Detect which cell encompasses the target text, then output its (x, y) center coordinate. 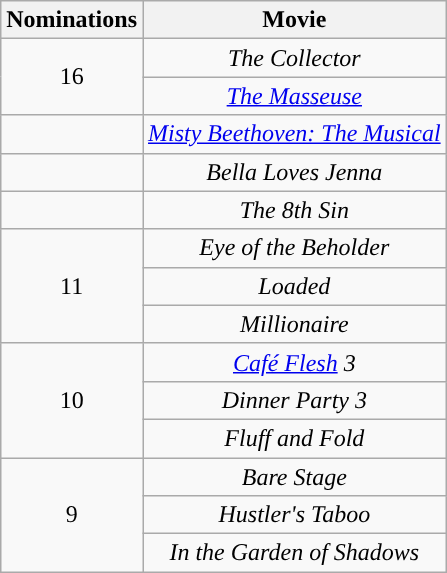
Movie (294, 20)
9 (72, 515)
Dinner Party 3 (294, 400)
The Masseuse (294, 96)
Fluff and Fold (294, 438)
16 (72, 77)
In the Garden of Shadows (294, 553)
Millionaire (294, 324)
The Collector (294, 58)
Bella Loves Jenna (294, 172)
Nominations (72, 20)
Eye of the Beholder (294, 248)
Hustler's Taboo (294, 515)
The 8th Sin (294, 210)
11 (72, 286)
Loaded (294, 286)
10 (72, 400)
Bare Stage (294, 477)
Misty Beethoven: The Musical (294, 134)
Café Flesh 3 (294, 362)
